Identify which cell holds the provided text, then report its [x, y] central coordinate. 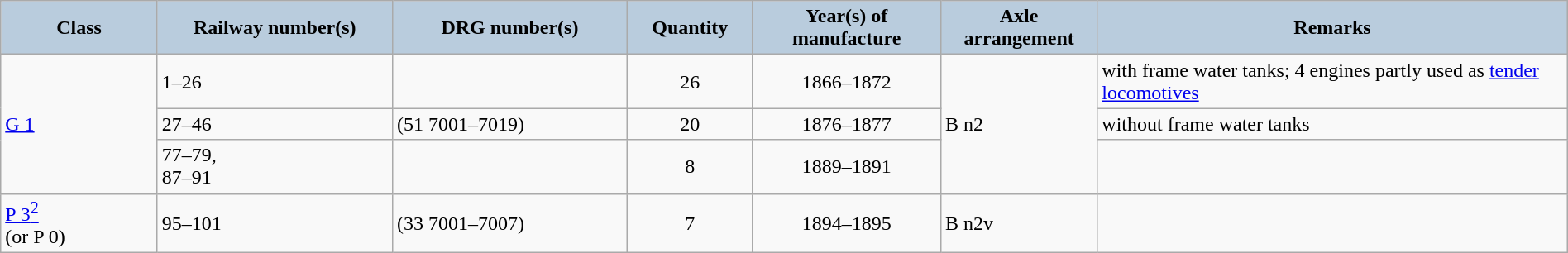
1894–1895 [847, 223]
20 [691, 124]
Axle arrangement [1019, 28]
P 32 (or P 0) [79, 223]
Class [79, 28]
95–101 [275, 223]
26 [691, 81]
B n2v [1019, 223]
Year(s) of manufacture [847, 28]
27–46 [275, 124]
1–26 [275, 81]
1866–1872 [847, 81]
Railway number(s) [275, 28]
Remarks [1332, 28]
B n2 [1019, 124]
77–79, 87–91 [275, 167]
(33 7001–7007) [509, 223]
G 1 [79, 124]
without frame water tanks [1332, 124]
1889–1891 [847, 167]
7 [691, 223]
(51 7001–7019) [509, 124]
with frame water tanks; 4 engines partly used as tender locomotives [1332, 81]
8 [691, 167]
1876–1877 [847, 124]
Quantity [691, 28]
DRG number(s) [509, 28]
